Pinpoint the cell where the given text exists, returning its (x, y) midpoint coordinate. 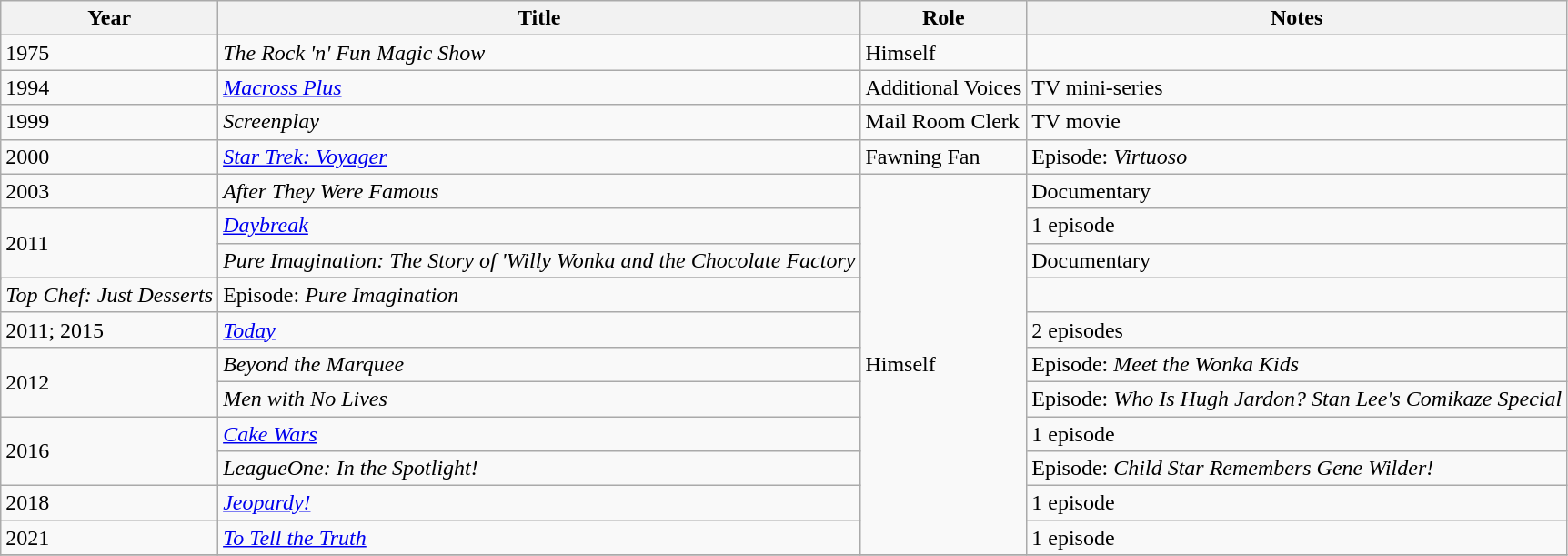
Pure Imagination: The Story of 'Willy Wonka and the Chocolate Factory (539, 260)
2 episodes (1297, 329)
Notes (1297, 18)
Episode: Child Star Remembers Gene Wilder! (1297, 469)
TV movie (1297, 122)
Episode: Meet the Wonka Kids (1297, 364)
1975 (109, 53)
1999 (109, 122)
TV mini-series (1297, 87)
Role (944, 18)
Episode: Virtuoso (1297, 157)
Star Trek: Voyager (539, 157)
Beyond the Marquee (539, 364)
Daybreak (539, 226)
2003 (109, 191)
LeagueOne: In the Spotlight! (539, 469)
2000 (109, 157)
The Rock 'n' Fun Magic Show (539, 53)
Additional Voices (944, 87)
Fawning Fan (944, 157)
2012 (109, 381)
Year (109, 18)
Today (539, 329)
2011; 2015 (109, 329)
Episode: Who Is Hugh Jardon? Stan Lee's Comikaze Special (1297, 399)
2016 (109, 451)
2021 (109, 538)
Mail Room Clerk (944, 122)
Top Chef: Just Desserts (109, 295)
To Tell the Truth (539, 538)
Men with No Lives (539, 399)
After They Were Famous (539, 191)
Episode: Pure Imagination (539, 295)
Macross Plus (539, 87)
Screenplay (539, 122)
2018 (109, 503)
1994 (109, 87)
2011 (109, 243)
Jeopardy! (539, 503)
Title (539, 18)
Cake Wars (539, 434)
